Search for the cell housing the specified text and yield its (x, y) center coordinate. 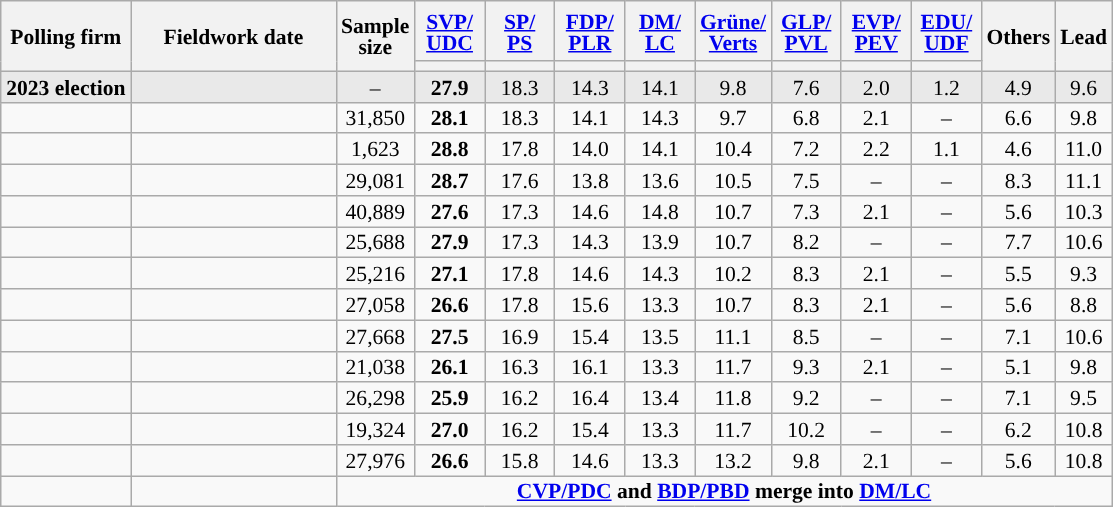
11.0 (1084, 150)
14.8 (660, 212)
15.8 (520, 460)
Grüne/Verts (733, 31)
25,688 (375, 242)
13.9 (660, 242)
13.6 (660, 180)
6.6 (1018, 118)
6.2 (1018, 430)
29,081 (375, 180)
9.2 (806, 398)
EVP/PEV (876, 31)
Fieldwork date (234, 36)
31,850 (375, 118)
28.1 (449, 118)
2.0 (876, 86)
9.6 (1084, 86)
27,058 (375, 304)
13.8 (590, 180)
13.5 (660, 336)
10.4 (733, 150)
GLP/PVL (806, 31)
27,976 (375, 460)
28.7 (449, 180)
16.3 (520, 366)
SP/PS (520, 31)
9.7 (733, 118)
7.7 (1018, 242)
EDU/UDF (946, 31)
13.2 (733, 460)
5.1 (1018, 366)
8.8 (1084, 304)
16.9 (520, 336)
17.6 (520, 180)
6.8 (806, 118)
2023 election (66, 86)
CVP/PDC and BDP/PBD merge into DM/LC (724, 492)
10.5 (733, 180)
14.0 (590, 150)
27.5 (449, 336)
Lead (1084, 36)
21,038 (375, 366)
27,668 (375, 336)
26,298 (375, 398)
26.1 (449, 366)
7.2 (806, 150)
25,216 (375, 274)
Polling firm (66, 36)
4.6 (1018, 150)
1.1 (946, 150)
8.5 (806, 336)
DM/LC (660, 31)
25.9 (449, 398)
Samplesize (375, 36)
27.1 (449, 274)
2.2 (876, 150)
27.6 (449, 212)
15.6 (590, 304)
SVP/UDC (449, 31)
1.2 (946, 86)
FDP/PLR (590, 31)
5.5 (1018, 274)
8.2 (806, 242)
10.3 (1084, 212)
7.6 (806, 86)
28.8 (449, 150)
19,324 (375, 430)
9.5 (1084, 398)
13.4 (660, 398)
4.9 (1018, 86)
7.3 (806, 212)
11.8 (733, 398)
16.1 (590, 366)
7.5 (806, 180)
Others (1018, 36)
40,889 (375, 212)
16.4 (590, 398)
27.0 (449, 430)
1,623 (375, 150)
